Provide the [x, y] coordinate of the cell's center where the given text is located.  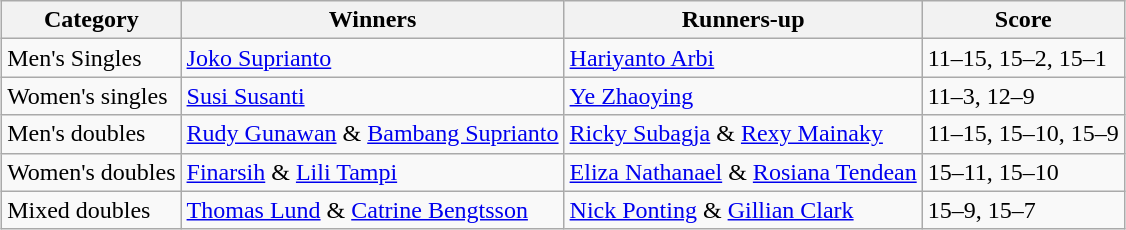
Men's doubles [92, 134]
Women's doubles [92, 172]
Mixed doubles [92, 210]
Ricky Subagja & Rexy Mainaky [743, 134]
11–15, 15–10, 15–9 [1023, 134]
Rudy Gunawan & Bambang Suprianto [372, 134]
Winners [372, 20]
Eliza Nathanael & Rosiana Tendean [743, 172]
Ye Zhaoying [743, 96]
Joko Suprianto [372, 58]
Finarsih & Lili Tampi [372, 172]
15–11, 15–10 [1023, 172]
15–9, 15–7 [1023, 210]
Score [1023, 20]
Women's singles [92, 96]
Nick Ponting & Gillian Clark [743, 210]
Hariyanto Arbi [743, 58]
Category [92, 20]
Men's Singles [92, 58]
Runners-up [743, 20]
11–15, 15–2, 15–1 [1023, 58]
11–3, 12–9 [1023, 96]
Susi Susanti [372, 96]
Thomas Lund & Catrine Bengtsson [372, 210]
